Pinpoint the cell where the given text exists, returning its (X, Y) midpoint coordinate. 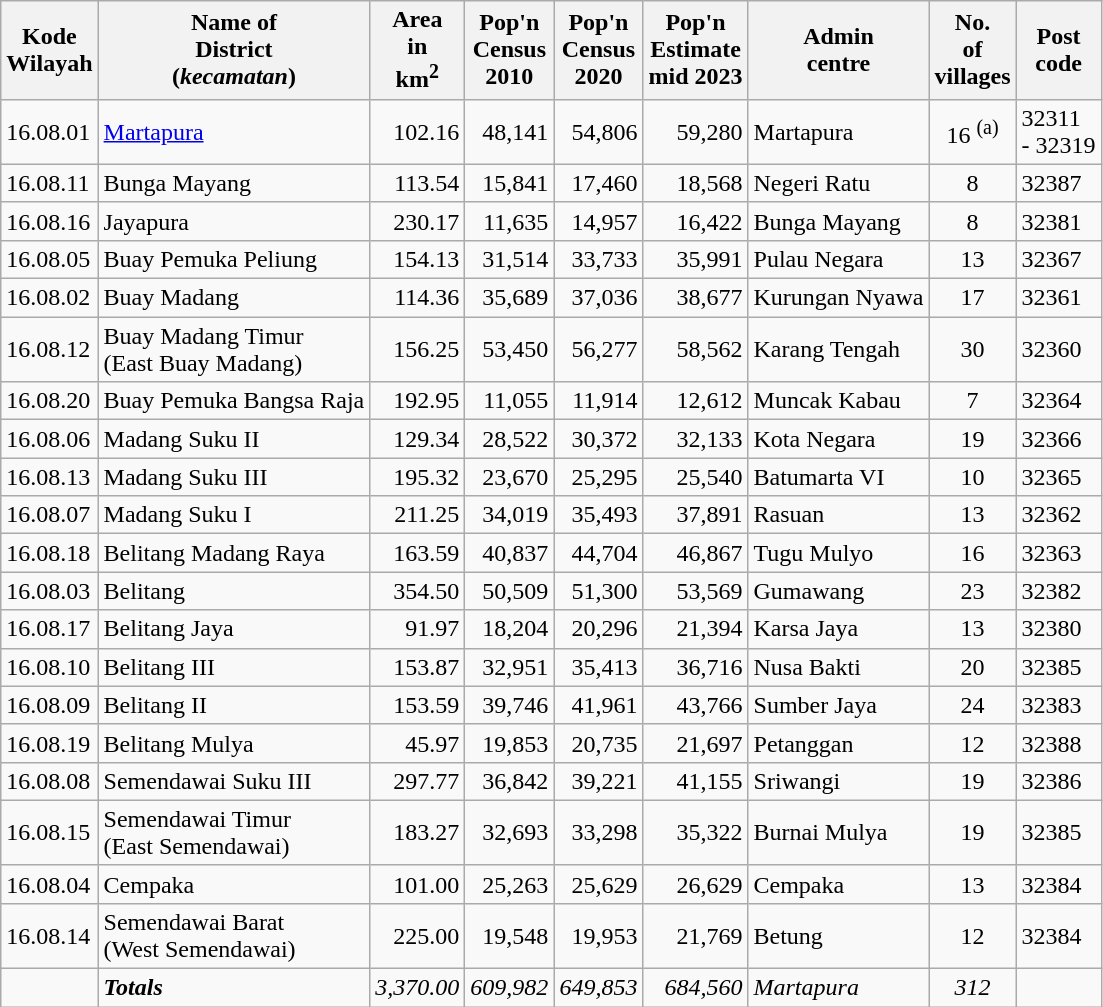
16.08.05 (50, 259)
16.08.04 (50, 884)
Madang Suku III (234, 477)
32387 (1058, 183)
35,322 (696, 832)
Gumawang (838, 591)
16.08.10 (50, 667)
Totals (234, 988)
16,422 (696, 221)
32360 (1058, 350)
Semendawai Barat (West Semendawai) (234, 936)
21,769 (696, 936)
32388 (1058, 743)
25,295 (598, 477)
31,514 (510, 259)
36,842 (510, 781)
53,569 (696, 591)
16.08.03 (50, 591)
354.50 (418, 591)
Semendawai Timur (East Semendawai) (234, 832)
16.08.12 (50, 350)
Petanggan (838, 743)
Belitang Jaya (234, 629)
16.08.20 (50, 401)
32,693 (510, 832)
32367 (1058, 259)
Muncak Kabau (838, 401)
Madang Suku II (234, 439)
230.17 (418, 221)
Tugu Mulyo (838, 553)
3,370.00 (418, 988)
16.08.02 (50, 298)
37,891 (696, 515)
21,697 (696, 743)
39,221 (598, 781)
183.27 (418, 832)
32364 (1058, 401)
18,204 (510, 629)
17 (972, 298)
43,766 (696, 705)
16.08.11 (50, 183)
32365 (1058, 477)
25,629 (598, 884)
45.97 (418, 743)
41,961 (598, 705)
16.08.08 (50, 781)
16.08.16 (50, 221)
40,837 (510, 553)
Semendawai Suku III (234, 781)
35,493 (598, 515)
Kurungan Nyawa (838, 298)
16.08.17 (50, 629)
48,141 (510, 132)
Pop'nEstimatemid 2023 (696, 50)
32381 (1058, 221)
Buay Pemuka Bangsa Raja (234, 401)
156.25 (418, 350)
Kota Negara (838, 439)
35,991 (696, 259)
Rasuan (838, 515)
25,540 (696, 477)
32363 (1058, 553)
21,394 (696, 629)
44,704 (598, 553)
16 (a) (972, 132)
Buay Pemuka Peliung (234, 259)
36,716 (696, 667)
211.25 (418, 515)
16 (972, 553)
225.00 (418, 936)
32383 (1058, 705)
26,629 (696, 884)
Buay Madang Timur (East Buay Madang) (234, 350)
609,982 (510, 988)
Jayapura (234, 221)
33,298 (598, 832)
18,568 (696, 183)
10 (972, 477)
50,509 (510, 591)
19,853 (510, 743)
Sriwangi (838, 781)
34,019 (510, 515)
20,735 (598, 743)
16.08.09 (50, 705)
32366 (1058, 439)
32,133 (696, 439)
Belitang Mulya (234, 743)
54,806 (598, 132)
113.54 (418, 183)
17,460 (598, 183)
23 (972, 591)
32361 (1058, 298)
16.08.06 (50, 439)
195.32 (418, 477)
32,951 (510, 667)
Karang Tengah (838, 350)
Belitang II (234, 705)
53,450 (510, 350)
30,372 (598, 439)
Pop'nCensus2020 (598, 50)
192.95 (418, 401)
Madang Suku I (234, 515)
38,677 (696, 298)
16.08.13 (50, 477)
129.34 (418, 439)
16.08.01 (50, 132)
19,548 (510, 936)
101.00 (418, 884)
Area inkm2 (418, 50)
12,612 (696, 401)
297.77 (418, 781)
Post code (1058, 50)
Negeri Ratu (838, 183)
23,670 (510, 477)
46,867 (696, 553)
32380 (1058, 629)
Kode Wilayah (50, 50)
16.08.18 (50, 553)
56,277 (598, 350)
59,280 (696, 132)
51,300 (598, 591)
Pulau Negara (838, 259)
15,841 (510, 183)
28,522 (510, 439)
35,413 (598, 667)
32311- 32319 (1058, 132)
7 (972, 401)
153.87 (418, 667)
58,562 (696, 350)
Pop'nCensus2010 (510, 50)
11,055 (510, 401)
Batumarta VI (838, 477)
11,635 (510, 221)
Burnai Mulya (838, 832)
30 (972, 350)
Sumber Jaya (838, 705)
20,296 (598, 629)
Belitang III (234, 667)
Admin centre (838, 50)
102.16 (418, 132)
14,957 (598, 221)
19,953 (598, 936)
649,853 (598, 988)
16.08.19 (50, 743)
312 (972, 988)
35,689 (510, 298)
33,733 (598, 259)
Belitang Madang Raya (234, 553)
25,263 (510, 884)
37,036 (598, 298)
163.59 (418, 553)
32382 (1058, 591)
16.08.07 (50, 515)
11,914 (598, 401)
Karsa Jaya (838, 629)
24 (972, 705)
32362 (1058, 515)
Belitang (234, 591)
Buay Madang (234, 298)
16.08.15 (50, 832)
41,155 (696, 781)
16.08.14 (50, 936)
Name ofDistrict(kecamatan) (234, 50)
91.97 (418, 629)
Nusa Bakti (838, 667)
153.59 (418, 705)
20 (972, 667)
No.ofvillages (972, 50)
154.13 (418, 259)
114.36 (418, 298)
Betung (838, 936)
32386 (1058, 781)
684,560 (696, 988)
39,746 (510, 705)
